From the cell containing the given text, extract its center point as (X, Y) coordinate. 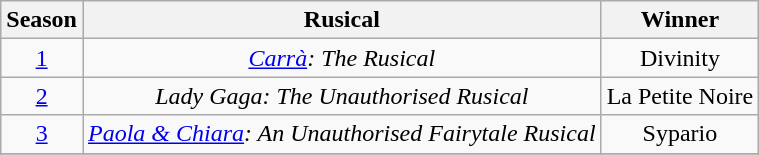
Carrà: The Rusical (342, 58)
Paola & Chiara: An Unauthorised Fairytale Rusical (342, 134)
La Petite Noire (680, 96)
1 (42, 58)
Lady Gaga: The Unauthorised Rusical (342, 96)
Divinity (680, 58)
Rusical (342, 20)
Sypario (680, 134)
3 (42, 134)
2 (42, 96)
Winner (680, 20)
Season (42, 20)
